Return [X, Y] of the center of cell containing provided text 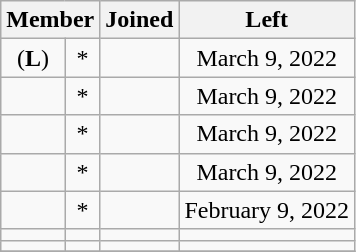
Left [267, 20]
February 9, 2022 [267, 210]
Member [50, 20]
(L) [33, 58]
Joined [140, 20]
